Find where the given text appears and provide that cell's center as (x, y) coordinate. 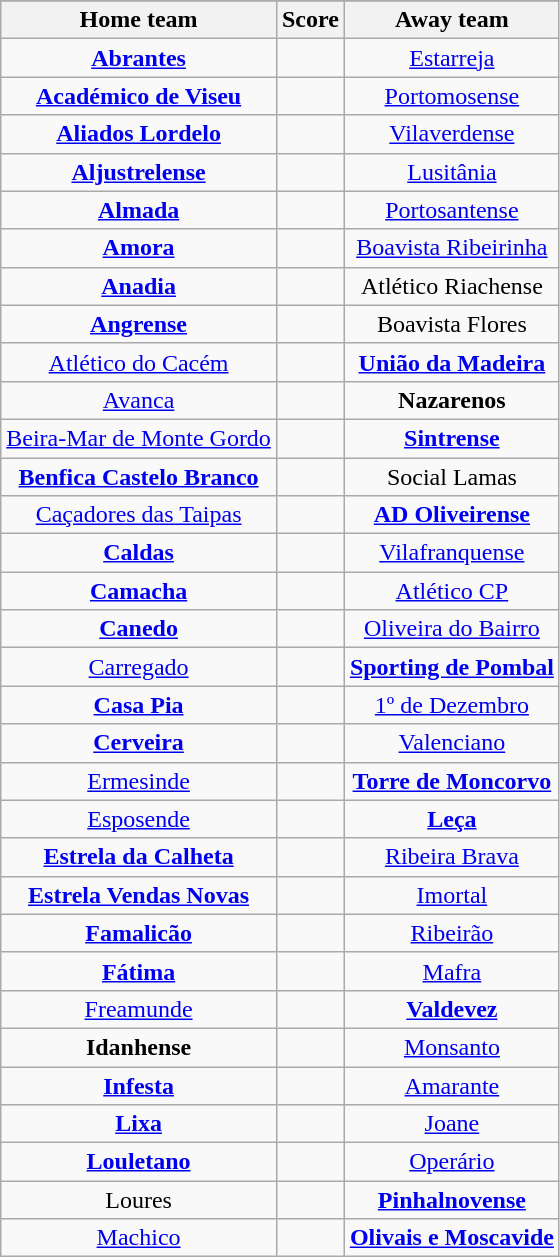
Olivais e Moscavide (452, 1238)
Atlético CP (452, 591)
Casa Pia (139, 705)
Amarante (452, 1085)
Operário (452, 1162)
Cerveira (139, 743)
Sporting de Pombal (452, 667)
Idanhense (139, 1047)
Amora (139, 248)
Almada (139, 210)
Canedo (139, 629)
Carregado (139, 667)
1º de Dezembro (452, 705)
Joane (452, 1124)
Atlético do Cacém (139, 362)
Estarreja (452, 58)
Infesta (139, 1085)
Boavista Flores (452, 324)
Anadia (139, 286)
Benfica Castelo Branco (139, 477)
Nazarenos (452, 400)
Abrantes (139, 58)
Pinhalnovense (452, 1200)
Caldas (139, 553)
Vilaverdense (452, 134)
Fátima (139, 971)
Avanca (139, 400)
Home team (139, 20)
Score (310, 20)
Estrela Vendas Novas (139, 895)
Mafra (452, 971)
Machico (139, 1238)
Freamunde (139, 1009)
Caçadores das Taipas (139, 515)
Famalicão (139, 933)
Esposende (139, 819)
Valdevez (452, 1009)
Lusitânia (452, 172)
Beira-Mar de Monte Gordo (139, 438)
Torre de Moncorvo (452, 781)
Social Lamas (452, 477)
Ribeirão (452, 933)
Imortal (452, 895)
Académico de Viseu (139, 96)
AD Oliveirense (452, 515)
Loures (139, 1200)
União da Madeira (452, 362)
Valenciano (452, 743)
Ermesinde (139, 781)
Estrela da Calheta (139, 857)
Camacha (139, 591)
Louletano (139, 1162)
Away team (452, 20)
Aljustrelense (139, 172)
Lixa (139, 1124)
Aliados Lordelo (139, 134)
Monsanto (452, 1047)
Boavista Ribeirinha (452, 248)
Leça (452, 819)
Atlético Riachense (452, 286)
Oliveira do Bairro (452, 629)
Sintrense (452, 438)
Portomosense (452, 96)
Ribeira Brava (452, 857)
Vilafranquense (452, 553)
Angrense (139, 324)
Portosantense (452, 210)
